Extract the [X, Y] coordinate from the center of the cell holding the provided text.  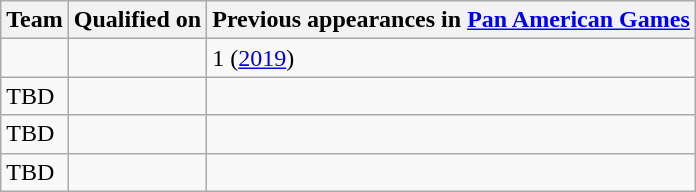
Qualified on [137, 20]
Previous appearances in Pan American Games [452, 20]
Team [35, 20]
1 (2019) [452, 58]
